Locate the cell with the specified text and output its [X, Y] center coordinate. 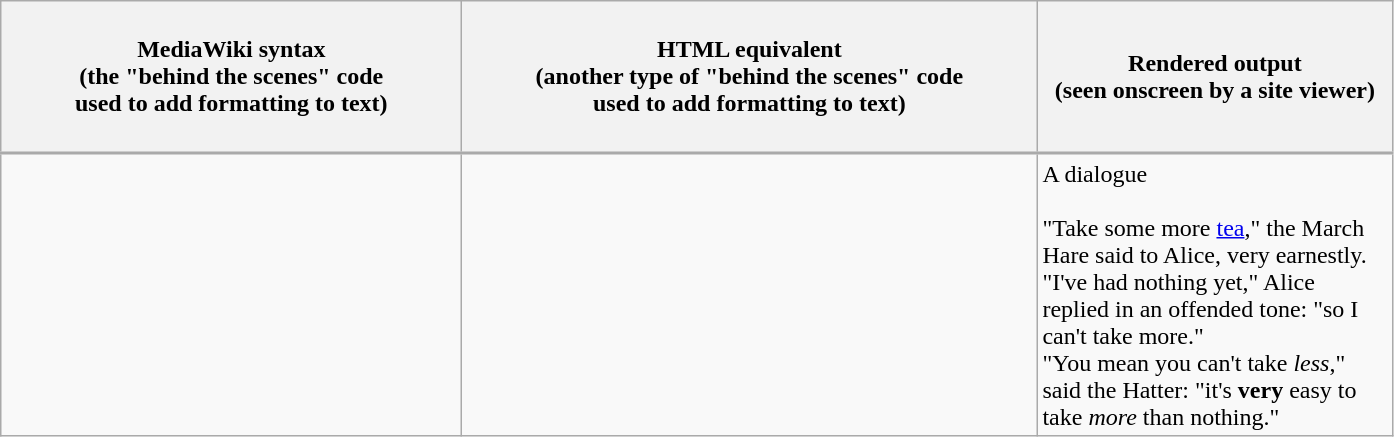
MediaWiki syntax (the "behind the scenes" code used to add formatting to text) [232, 78]
Rendered output (seen onscreen by a site viewer) [1215, 78]
HTML equivalent (another type of "behind the scenes" code used to add formatting to text) [750, 78]
